Search for the cell housing the specified text and yield its (X, Y) center coordinate. 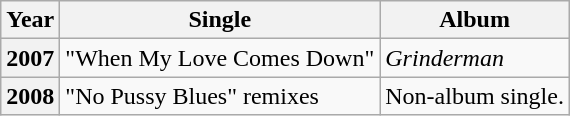
2007 (30, 58)
Single (220, 20)
"When My Love Comes Down" (220, 58)
2008 (30, 96)
Grinderman (475, 58)
"No Pussy Blues" remixes (220, 96)
Year (30, 20)
Album (475, 20)
Non-album single. (475, 96)
